Output the (x, y) coordinate of the center of the cell containing the given text.  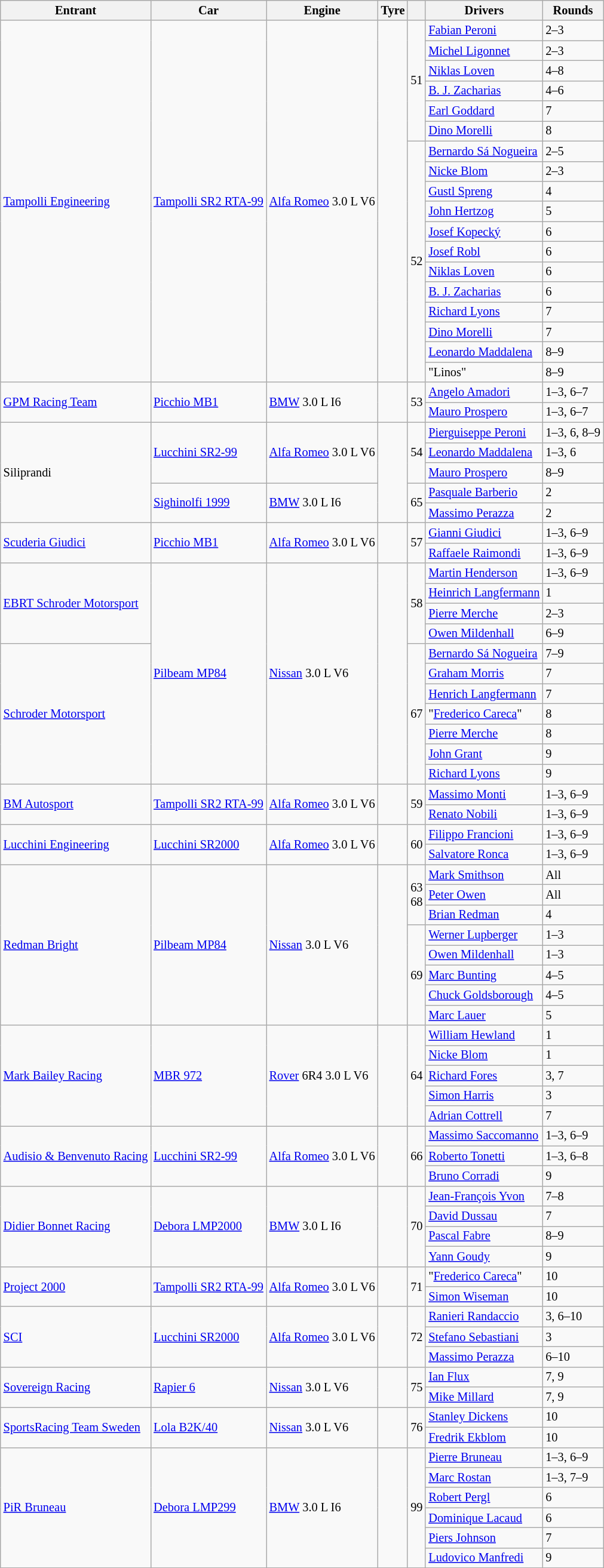
Raffaele Raimondi (484, 553)
Chuck Goldsborough (484, 995)
70 (416, 1226)
76 (416, 1427)
53 (416, 402)
60 (416, 844)
Simon Harris (484, 1096)
6–9 (572, 634)
67 (416, 714)
Lucchini Engineering (76, 844)
Rounds (572, 10)
Dominique Lacaud (484, 1518)
54 (416, 453)
1–3, 6 (572, 453)
Renato Nobili (484, 814)
Salvatore Ronca (484, 854)
Werner Lupberger (484, 935)
7–9 (572, 653)
Debora LMP2000 (208, 1226)
Massimo Monti (484, 794)
Richard Fores (484, 1075)
72 (416, 1336)
51 (416, 81)
Engine (323, 10)
Ranieri Randaccio (484, 1317)
Mark Bailey Racing (76, 1075)
Simon Wiseman (484, 1296)
Siliprandi (76, 472)
MBR 972 (208, 1075)
Brian Redman (484, 915)
Entrant (76, 10)
Rapier 6 (208, 1386)
Stefano Sebastiani (484, 1337)
3, 7 (572, 1075)
64 (416, 1075)
Michel Ligonnet (484, 51)
Jean-François Yvon (484, 1196)
William Hewland (484, 1035)
SportsRacing Team Sweden (76, 1427)
4–8 (572, 70)
Josef Kopecký (484, 232)
Peter Owen (484, 894)
Debora LMP299 (208, 1508)
Gustl Spreng (484, 191)
4–6 (572, 91)
Car (208, 10)
Yann Goudy (484, 1256)
SCI (76, 1336)
Redman Bright (76, 945)
Heinrich Langfermann (484, 593)
Fredrik Ekblom (484, 1437)
"Linos" (484, 372)
99 (416, 1508)
John Grant (484, 754)
Marc Lauer (484, 1015)
Graham Morris (484, 674)
Drivers (484, 10)
1–3, 6–8 (572, 1156)
Robert Pergl (484, 1498)
1–3, 7–9 (572, 1477)
3, 6–10 (572, 1317)
Audisio & Benvenuto Racing (76, 1156)
Tampolli Engineering (76, 201)
66 (416, 1156)
Massimo Saccomanno (484, 1136)
Lola B2K/40 (208, 1427)
Ian Flux (484, 1377)
1–3, 6, 8–9 (572, 432)
GPM Racing Team (76, 402)
Mike Millard (484, 1397)
6–10 (572, 1357)
Angelo Amadori (484, 392)
Mark Smithson (484, 875)
EBRT Schroder Motorsport (76, 603)
Henrich Langfermann (484, 694)
Pierre Bruneau (484, 1458)
Josef Robl (484, 251)
Adrian Cottrell (484, 1115)
David Dussau (484, 1216)
Didier Bonnet Racing (76, 1226)
7–8 (572, 1196)
PiR Bruneau (76, 1508)
Bruno Corradi (484, 1176)
Scuderia Giudici (76, 542)
2–5 (572, 151)
Martin Henderson (484, 573)
75 (416, 1386)
Filippo Francioni (484, 834)
Ludovico Manfredi (484, 1558)
BM Autosport (76, 804)
Schroder Motorsport (76, 714)
Project 2000 (76, 1286)
Rover 6R4 3.0 L V6 (323, 1075)
Sovereign Racing (76, 1386)
59 (416, 804)
6368 (416, 894)
Marc Bunting (484, 975)
Tyre (393, 10)
52 (416, 262)
Piers Johnson (484, 1538)
Sighinolfi 1999 (208, 503)
John Hertzog (484, 211)
65 (416, 503)
Stanley Dickens (484, 1417)
57 (416, 542)
71 (416, 1286)
Fabian Peroni (484, 30)
Roberto Tonetti (484, 1156)
Marc Rostan (484, 1477)
Gianni Giudici (484, 533)
Earl Goddard (484, 111)
58 (416, 603)
Pasquale Barberio (484, 493)
Pierguiseppe Peroni (484, 432)
Pascal Fabre (484, 1236)
69 (416, 975)
